From the cell containing the given text, extract its center point as (X, Y) coordinate. 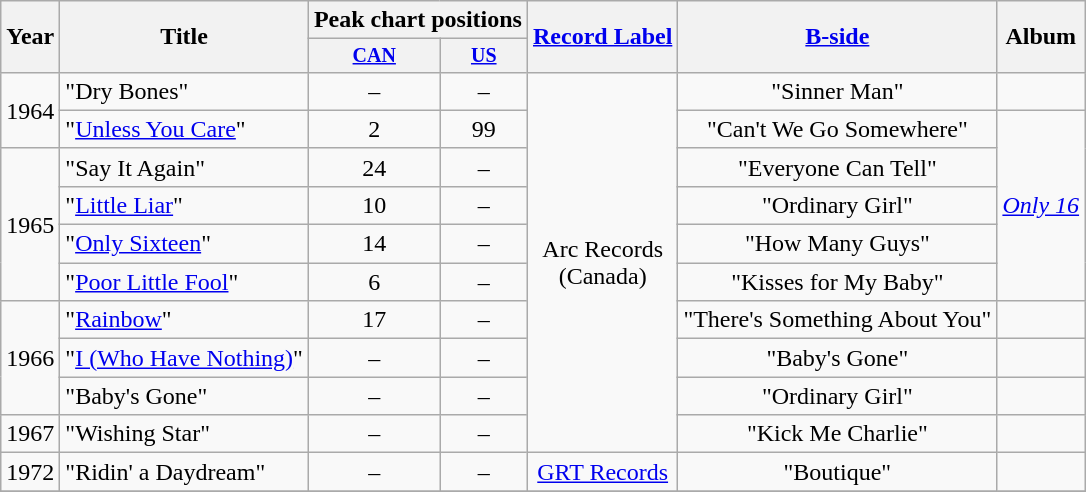
99 (484, 129)
"Only Sixteen" (184, 244)
Album (1041, 37)
1972 (30, 472)
17 (374, 320)
"Kisses for My Baby" (838, 282)
6 (374, 282)
"Wishing Star" (184, 434)
Year (30, 37)
"Dry Bones" (184, 91)
"Everyone Can Tell" (838, 167)
"How Many Guys" (838, 244)
"Sinner Man" (838, 91)
"Ridin' a Daydream" (184, 472)
Title (184, 37)
"Boutique" (838, 472)
"Little Liar" (184, 205)
"Can't We Go Somewhere" (838, 129)
24 (374, 167)
"Say It Again" (184, 167)
2 (374, 129)
US (484, 56)
1964 (30, 110)
Record Label (602, 37)
"Unless You Care" (184, 129)
1965 (30, 224)
"Poor Little Fool" (184, 282)
14 (374, 244)
10 (374, 205)
Arc Records(Canada) (602, 262)
"Rainbow" (184, 320)
CAN (374, 56)
1966 (30, 358)
"There's Something About You" (838, 320)
Peak chart positions (418, 20)
"Kick Me Charlie" (838, 434)
Only 16 (1041, 205)
GRT Records (602, 472)
1967 (30, 434)
B-side (838, 37)
"I (Who Have Nothing)" (184, 358)
